Return the (x, y) coordinate for the center point of the cell that contains the specified text.  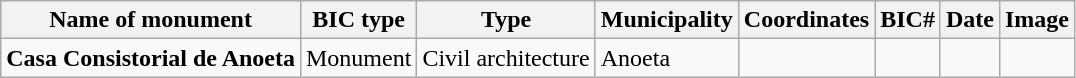
Coordinates (806, 20)
BIC type (358, 20)
Date (970, 20)
Type (506, 20)
Casa Consistorial de Anoeta (151, 58)
Name of monument (151, 20)
Civil architecture (506, 58)
Monument (358, 58)
BIC# (908, 20)
Municipality (666, 20)
Image (1036, 20)
Anoeta (666, 58)
